Capture the cell that displays the provided text and extract its [X, Y] central coordinate. 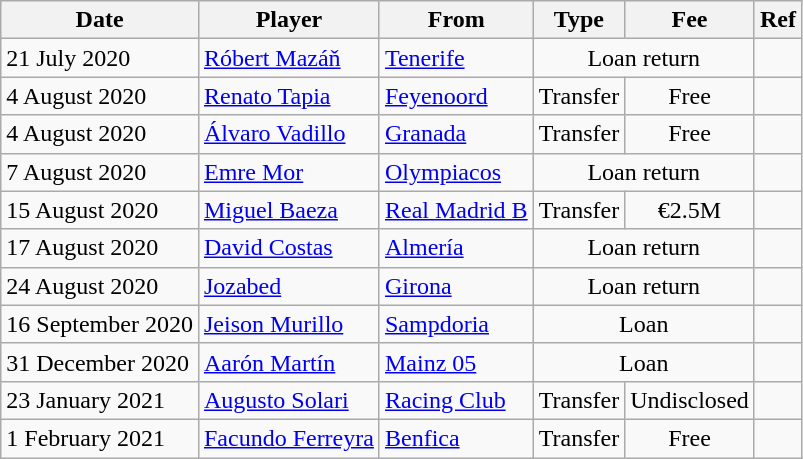
Sampdoria [456, 324]
Mainz 05 [456, 362]
Facundo Ferreyra [288, 438]
Type [579, 20]
Jeison Murillo [288, 324]
Fee [690, 20]
Olympiacos [456, 172]
Real Madrid B [456, 210]
1 February 2021 [100, 438]
Emre Mor [288, 172]
Álvaro Vadillo [288, 134]
24 August 2020 [100, 286]
Player [288, 20]
Racing Club [456, 400]
Undisclosed [690, 400]
31 December 2020 [100, 362]
Aarón Martín [288, 362]
7 August 2020 [100, 172]
Date [100, 20]
Miguel Baeza [288, 210]
Granada [456, 134]
Feyenoord [456, 96]
Tenerife [456, 58]
Girona [456, 286]
21 July 2020 [100, 58]
€2.5M [690, 210]
Augusto Solari [288, 400]
16 September 2020 [100, 324]
Almería [456, 248]
Renato Tapia [288, 96]
Benfica [456, 438]
Ref [778, 20]
Jozabed [288, 286]
15 August 2020 [100, 210]
From [456, 20]
17 August 2020 [100, 248]
Róbert Mazáň [288, 58]
David Costas [288, 248]
23 January 2021 [100, 400]
